Detect which cell encompasses the target text, then output its (X, Y) center coordinate. 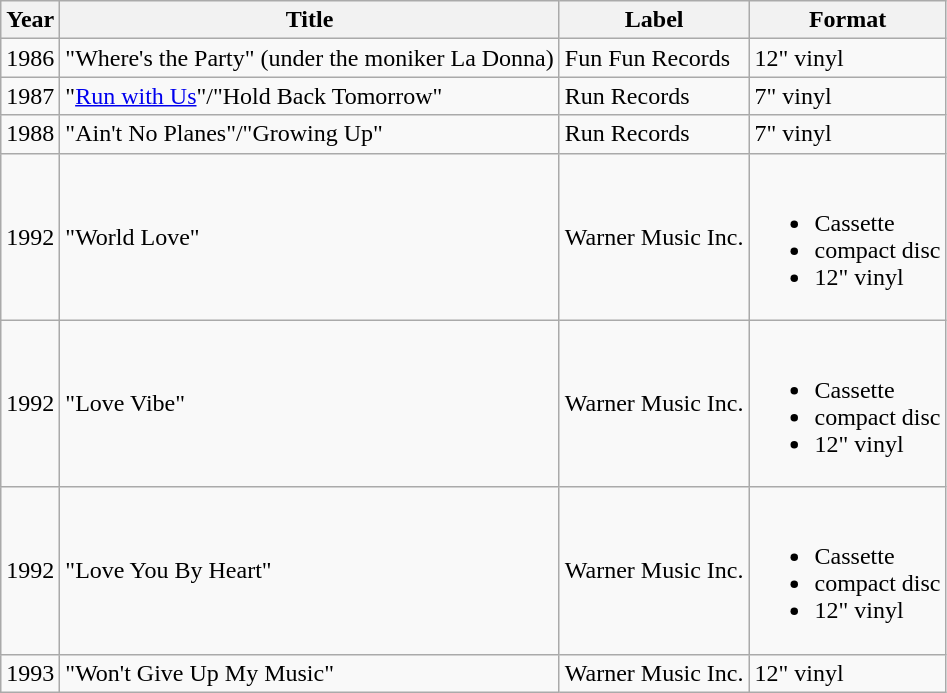
"Where's the Party" (under the moniker La Donna) (310, 58)
1987 (30, 96)
Fun Fun Records (654, 58)
Label (654, 20)
"Love Vibe" (310, 404)
"Ain't No Planes"/"Growing Up" (310, 134)
"Run with Us"/"Hold Back Tomorrow" (310, 96)
1988 (30, 134)
"Won't Give Up My Music" (310, 673)
Format (848, 20)
1993 (30, 673)
1986 (30, 58)
"World Love" (310, 236)
Year (30, 20)
"Love You By Heart" (310, 570)
Title (310, 20)
